Search for the cell housing the specified text and yield its (X, Y) center coordinate. 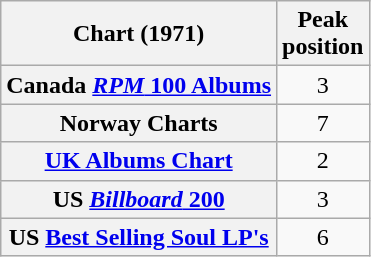
Norway Charts (139, 123)
Chart (1971) (139, 34)
6 (323, 237)
US Billboard 200 (139, 199)
2 (323, 161)
7 (323, 123)
Canada RPM 100 Albums (139, 85)
US Best Selling Soul LP's (139, 237)
UK Albums Chart (139, 161)
Peakposition (323, 34)
